Locate the cell with the specified text and output its [x, y] center coordinate. 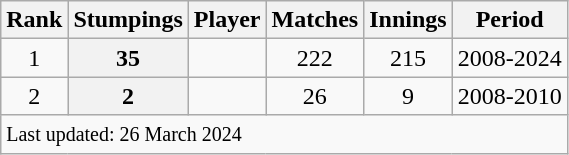
Innings [408, 20]
Last updated: 26 March 2024 [284, 134]
Period [510, 20]
35 [128, 58]
2008-2010 [510, 96]
Player [227, 20]
222 [315, 58]
Matches [315, 20]
Rank [34, 20]
1 [34, 58]
Stumpings [128, 20]
215 [408, 58]
26 [315, 96]
9 [408, 96]
2008-2024 [510, 58]
